Return the (x, y) coordinate for the center point of the cell that contains the specified text.  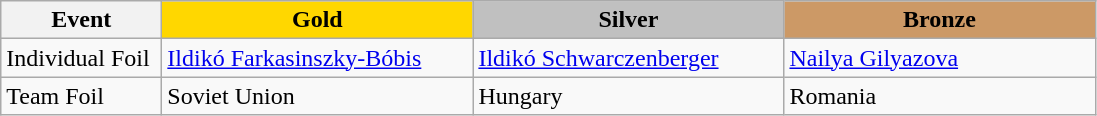
Romania (940, 96)
Ildikó Schwarczenberger (628, 58)
Gold (318, 20)
Ildikó Farkasinszky-Bóbis (318, 58)
Soviet Union (318, 96)
Bronze (940, 20)
Individual Foil (82, 58)
Team Foil (82, 96)
Hungary (628, 96)
Event (82, 20)
Nailya Gilyazova (940, 58)
Silver (628, 20)
